Return the [x, y] coordinate for the center point of the cell that contains the specified text.  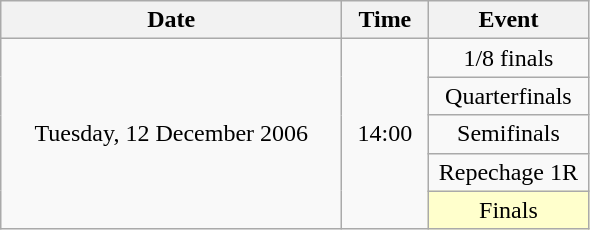
Semifinals [508, 134]
Finals [508, 210]
14:00 [385, 134]
1/8 finals [508, 58]
Repechage 1R [508, 172]
Date [172, 20]
Event [508, 20]
Quarterfinals [508, 96]
Time [385, 20]
Tuesday, 12 December 2006 [172, 134]
